Determine the (x, y) coordinate at the center of the cell enclosing the given text.  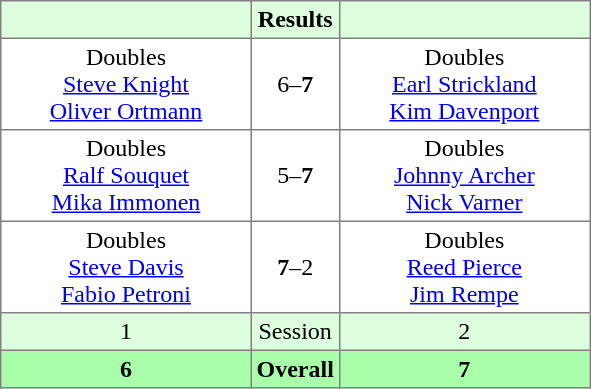
DoublesSteve KnightOliver Ortmann (126, 84)
DoublesReed PierceJim Rempe (464, 267)
1 (126, 332)
DoublesJohnny ArcherNick Varner (464, 176)
DoublesEarl StricklandKim Davenport (464, 84)
Session (295, 332)
Results (295, 20)
Overall (295, 369)
DoublesSteve DavisFabio Petroni (126, 267)
7 (464, 369)
2 (464, 332)
6 (126, 369)
DoublesRalf SouquetMika Immonen (126, 176)
7–2 (295, 267)
5–7 (295, 176)
6–7 (295, 84)
